Capture the cell that displays the provided text and extract its [X, Y] central coordinate. 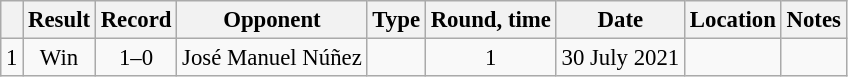
Notes [814, 20]
1–0 [136, 58]
Record [136, 20]
30 July 2021 [620, 58]
Date [620, 20]
Win [60, 58]
Type [396, 20]
Location [734, 20]
Opponent [272, 20]
Round, time [490, 20]
Result [60, 20]
José Manuel Núñez [272, 58]
